Search for the cell housing the specified text and yield its [X, Y] center coordinate. 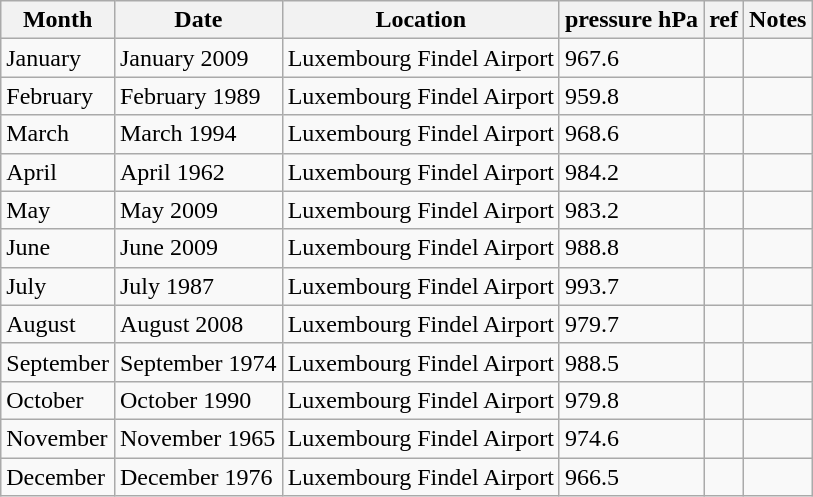
966.5 [631, 477]
November 1965 [198, 438]
June [58, 248]
August [58, 324]
April 1962 [198, 172]
979.8 [631, 400]
968.6 [631, 134]
979.7 [631, 324]
August 2008 [198, 324]
974.6 [631, 438]
January [58, 58]
February [58, 96]
967.6 [631, 58]
September 1974 [198, 362]
March [58, 134]
September [58, 362]
May 2009 [198, 210]
December [58, 477]
October 1990 [198, 400]
993.7 [631, 286]
959.8 [631, 96]
December 1976 [198, 477]
984.2 [631, 172]
Month [58, 20]
Location [420, 20]
June 2009 [198, 248]
May [58, 210]
November [58, 438]
March 1994 [198, 134]
July [58, 286]
January 2009 [198, 58]
Notes [778, 20]
ref [724, 20]
Date [198, 20]
April [58, 172]
988.8 [631, 248]
983.2 [631, 210]
988.5 [631, 362]
pressure hPa [631, 20]
July 1987 [198, 286]
February 1989 [198, 96]
October [58, 400]
